Detect which cell encompasses the target text, then output its (X, Y) center coordinate. 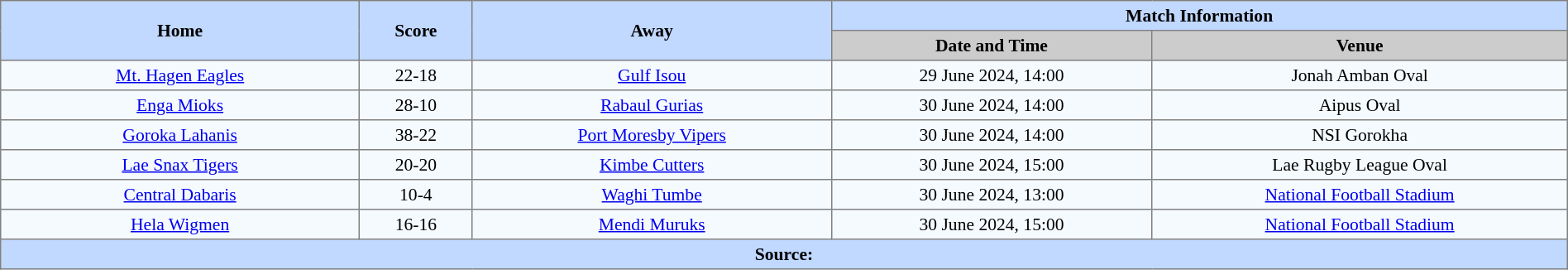
28-10 (415, 105)
10-4 (415, 195)
16-16 (415, 224)
Jonah Amban Oval (1360, 75)
Source: (784, 254)
Central Dabaris (180, 195)
29 June 2024, 14:00 (992, 75)
Venue (1360, 46)
Score (415, 31)
Kimbe Cutters (652, 165)
Rabaul Gurias (652, 105)
Waghi Tumbe (652, 195)
Home (180, 31)
20-20 (415, 165)
Away (652, 31)
38-22 (415, 135)
Date and Time (992, 46)
Match Information (1199, 16)
Aipus Oval (1360, 105)
Lae Snax Tigers (180, 165)
Goroka Lahanis (180, 135)
NSI Gorokha (1360, 135)
Gulf Isou (652, 75)
Lae Rugby League Oval (1360, 165)
Mt. Hagen Eagles (180, 75)
22-18 (415, 75)
30 June 2024, 13:00 (992, 195)
Hela Wigmen (180, 224)
Port Moresby Vipers (652, 135)
Mendi Muruks (652, 224)
Enga Mioks (180, 105)
